Pinpoint the cell where the given text exists, returning its (x, y) midpoint coordinate. 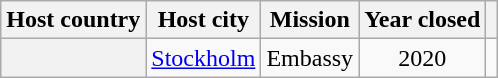
Host country (74, 20)
2020 (422, 58)
Embassy (310, 58)
Mission (310, 20)
Stockholm (204, 58)
Host city (204, 20)
Year closed (422, 20)
